Determine the [x, y] coordinate at the center of the cell enclosing the given text.  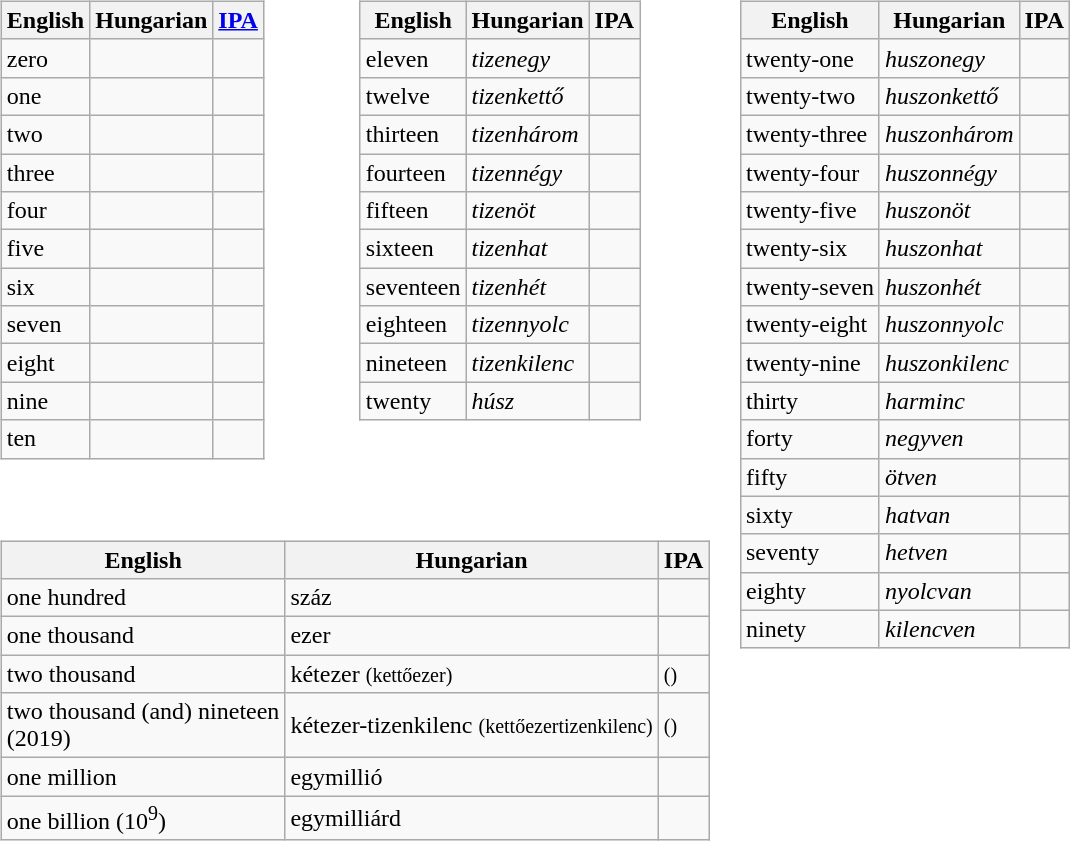
one billion (109) [143, 818]
twenty-eight [810, 325]
hetven [949, 553]
egymilliárd [472, 818]
forty [810, 439]
kilencven [949, 629]
fifteen [413, 211]
kétezer (kettőezer) [472, 674]
eighteen [413, 325]
twenty-seven [810, 287]
twenty-six [810, 249]
twelve [413, 96]
sixty [810, 515]
egymillió [472, 777]
tizennyolc [528, 325]
eleven [413, 58]
seven [45, 325]
two thousand (and) nineteen(2019) [143, 726]
huszonhárom [949, 134]
huszonkettő [949, 96]
tizenhárom [528, 134]
ten [45, 439]
six [45, 287]
huszonnégy [949, 173]
fifty [810, 477]
negyven [949, 439]
tizenöt [528, 211]
one [45, 96]
twenty [413, 401]
twenty-three [810, 134]
eight [45, 363]
three [45, 173]
twenty-one [810, 58]
tizennégy [528, 173]
twenty-four [810, 173]
four [45, 211]
huszonegy [949, 58]
száz [472, 598]
two thousand [143, 674]
eighty [810, 591]
ninety [810, 629]
harminc [949, 401]
twenty-nine [810, 363]
tizenkettő [528, 96]
tizenegy [528, 58]
twenty-two [810, 96]
two [45, 134]
one thousand [143, 636]
huszonöt [949, 211]
tizenhét [528, 287]
huszonhét [949, 287]
nineteen [413, 363]
fourteen [413, 173]
tizenkilenc [528, 363]
zero [45, 58]
huszonkilenc [949, 363]
ezer [472, 636]
thirty [810, 401]
húsz [528, 401]
one hundred [143, 598]
hatvan [949, 515]
nine [45, 401]
huszonnyolc [949, 325]
kétezer-tizenkilenc (kettőezertizenkilenc) [472, 726]
seventeen [413, 287]
nyolcvan [949, 591]
thirteen [413, 134]
huszonhat [949, 249]
tizenhat [528, 249]
five [45, 249]
sixteen [413, 249]
ötven [949, 477]
one million [143, 777]
twenty-five [810, 211]
seventy [810, 553]
